Identify which cell holds the provided text, then report its [x, y] central coordinate. 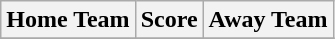
Score [169, 20]
Away Team [268, 20]
Home Team [68, 20]
